Return [X, Y] of the center of cell containing provided text 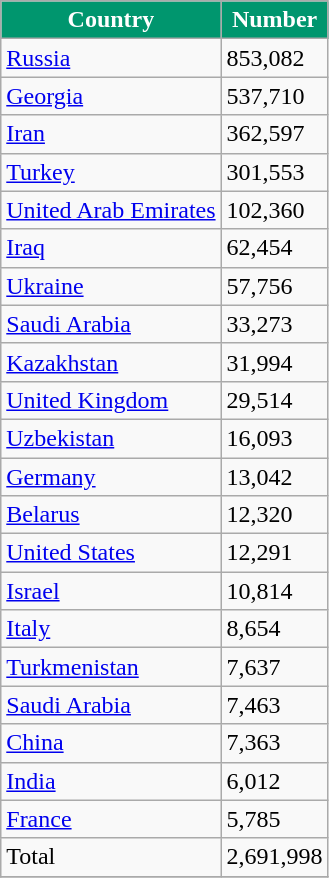
France [111, 819]
537,710 [274, 96]
Ukraine [111, 286]
853,082 [274, 58]
United States [111, 553]
6,012 [274, 781]
62,454 [274, 248]
57,756 [274, 286]
China [111, 743]
Italy [111, 629]
12,320 [274, 515]
Country [111, 20]
16,093 [274, 438]
Total [111, 857]
102,360 [274, 210]
8,654 [274, 629]
Belarus [111, 515]
29,514 [274, 400]
33,273 [274, 324]
Israel [111, 591]
7,463 [274, 705]
Iraq [111, 248]
United Arab Emirates [111, 210]
2,691,998 [274, 857]
12,291 [274, 553]
301,553 [274, 172]
Turkmenistan [111, 667]
Kazakhstan [111, 362]
31,994 [274, 362]
Number [274, 20]
Georgia [111, 96]
7,637 [274, 667]
United Kingdom [111, 400]
Iran [111, 134]
Turkey [111, 172]
5,785 [274, 819]
Uzbekistan [111, 438]
362,597 [274, 134]
13,042 [274, 477]
7,363 [274, 743]
India [111, 781]
10,814 [274, 591]
Russia [111, 58]
Germany [111, 477]
